From the cell containing the given text, extract its center point as (x, y) coordinate. 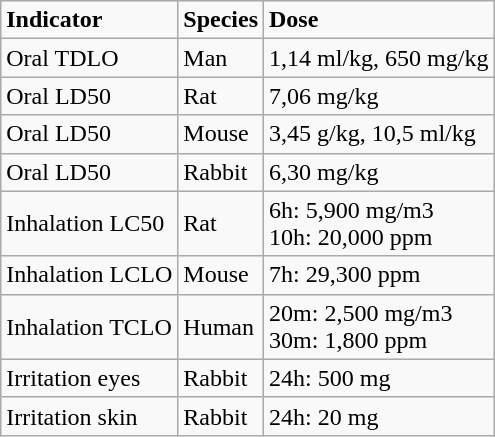
Species (221, 20)
Irritation skin (90, 416)
Man (221, 58)
7,06 mg/kg (379, 96)
Inhalation TCLO (90, 326)
Irritation eyes (90, 378)
Inhalation LCLO (90, 275)
6h: 5,900 mg/m310h: 20,000 ppm (379, 224)
Human (221, 326)
1,14 ml/kg, 650 mg/kg (379, 58)
3,45 g/kg, 10,5 ml/kg (379, 134)
20m: 2,500 mg/m330m: 1,800 ppm (379, 326)
Oral TDLO (90, 58)
7h: 29,300 ppm (379, 275)
6,30 mg/kg (379, 172)
24h: 20 mg (379, 416)
Dose (379, 20)
Inhalation LC50 (90, 224)
Indicator (90, 20)
24h: 500 mg (379, 378)
